Detect which cell encompasses the target text, then output its (X, Y) center coordinate. 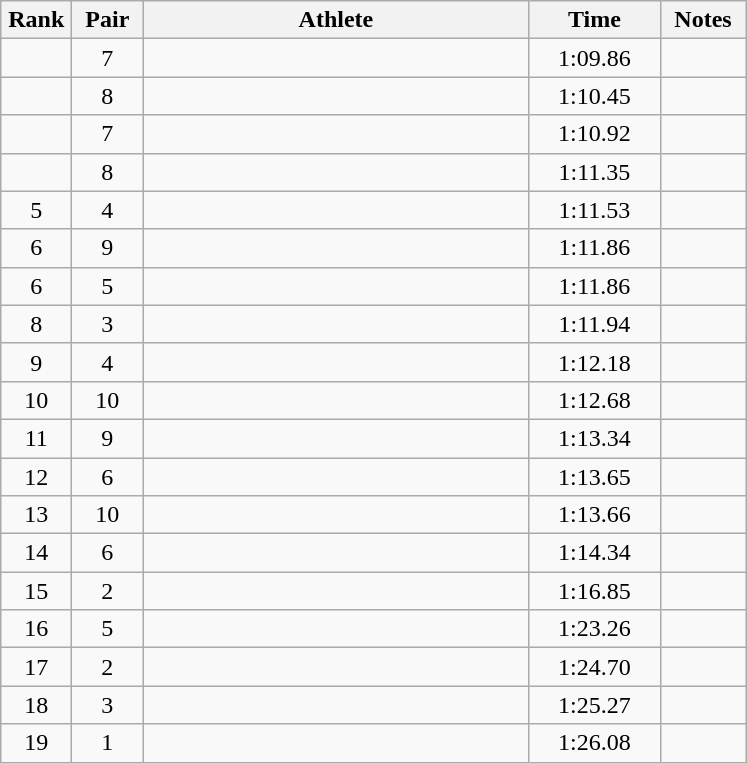
1:14.34 (594, 553)
Pair (108, 20)
Notes (703, 20)
12 (36, 477)
14 (36, 553)
1:11.94 (594, 324)
1 (108, 743)
1:16.85 (594, 591)
1:23.26 (594, 629)
1:09.86 (594, 58)
1:12.68 (594, 400)
18 (36, 705)
Rank (36, 20)
11 (36, 438)
13 (36, 515)
1:11.35 (594, 172)
17 (36, 667)
1:26.08 (594, 743)
Time (594, 20)
1:24.70 (594, 667)
1:13.34 (594, 438)
1:12.18 (594, 362)
16 (36, 629)
1:13.66 (594, 515)
1:10.45 (594, 96)
19 (36, 743)
1:10.92 (594, 134)
1:25.27 (594, 705)
15 (36, 591)
Athlete (336, 20)
1:11.53 (594, 210)
1:13.65 (594, 477)
